Search for the cell housing the specified text and yield its [x, y] center coordinate. 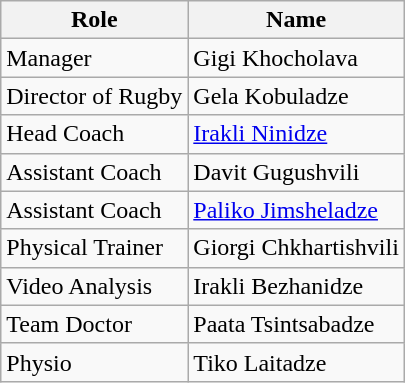
Name [296, 20]
Manager [94, 58]
Physio [94, 362]
Giorgi Chkhartishvili [296, 248]
Gela Kobuladze [296, 96]
Irakli Bezhanidze [296, 286]
Gigi Khocholava [296, 58]
Paliko Jimsheladze [296, 210]
Davit Gugushvili [296, 172]
Team Doctor [94, 324]
Paata Tsintsabadze [296, 324]
Physical Trainer [94, 248]
Video Analysis [94, 286]
Director of Rugby [94, 96]
Head Coach [94, 134]
Irakli Ninidze [296, 134]
Tiko Laitadze [296, 362]
Role [94, 20]
